From the cell containing the given text, extract its center point as (X, Y) coordinate. 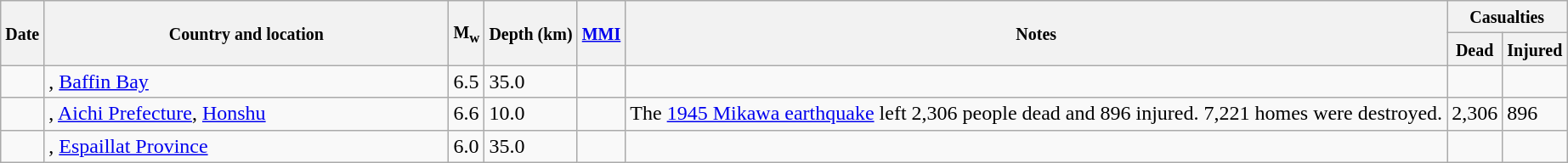
10.0 (530, 114)
896 (1535, 114)
, Espaillat Province (246, 146)
Casualties (1508, 17)
, Aichi Prefecture, Honshu (246, 114)
Injured (1535, 49)
6.6 (467, 114)
2,306 (1475, 114)
Mw (467, 33)
Notes (1037, 33)
Date (22, 33)
MMI (602, 33)
, Baffin Bay (246, 81)
6.5 (467, 81)
Dead (1475, 49)
Country and location (246, 33)
The 1945 Mikawa earthquake left 2,306 people dead and 896 injured. 7,221 homes were destroyed. (1037, 114)
6.0 (467, 146)
Depth (km) (530, 33)
